Pinpoint the cell where the given text exists, returning its [X, Y] midpoint coordinate. 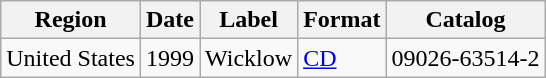
CD [342, 58]
Catalog [466, 20]
09026-63514-2 [466, 58]
Date [170, 20]
United States [71, 58]
Wicklow [249, 58]
Region [71, 20]
Format [342, 20]
1999 [170, 58]
Label [249, 20]
